Locate the cell with the specified text and output its (X, Y) center coordinate. 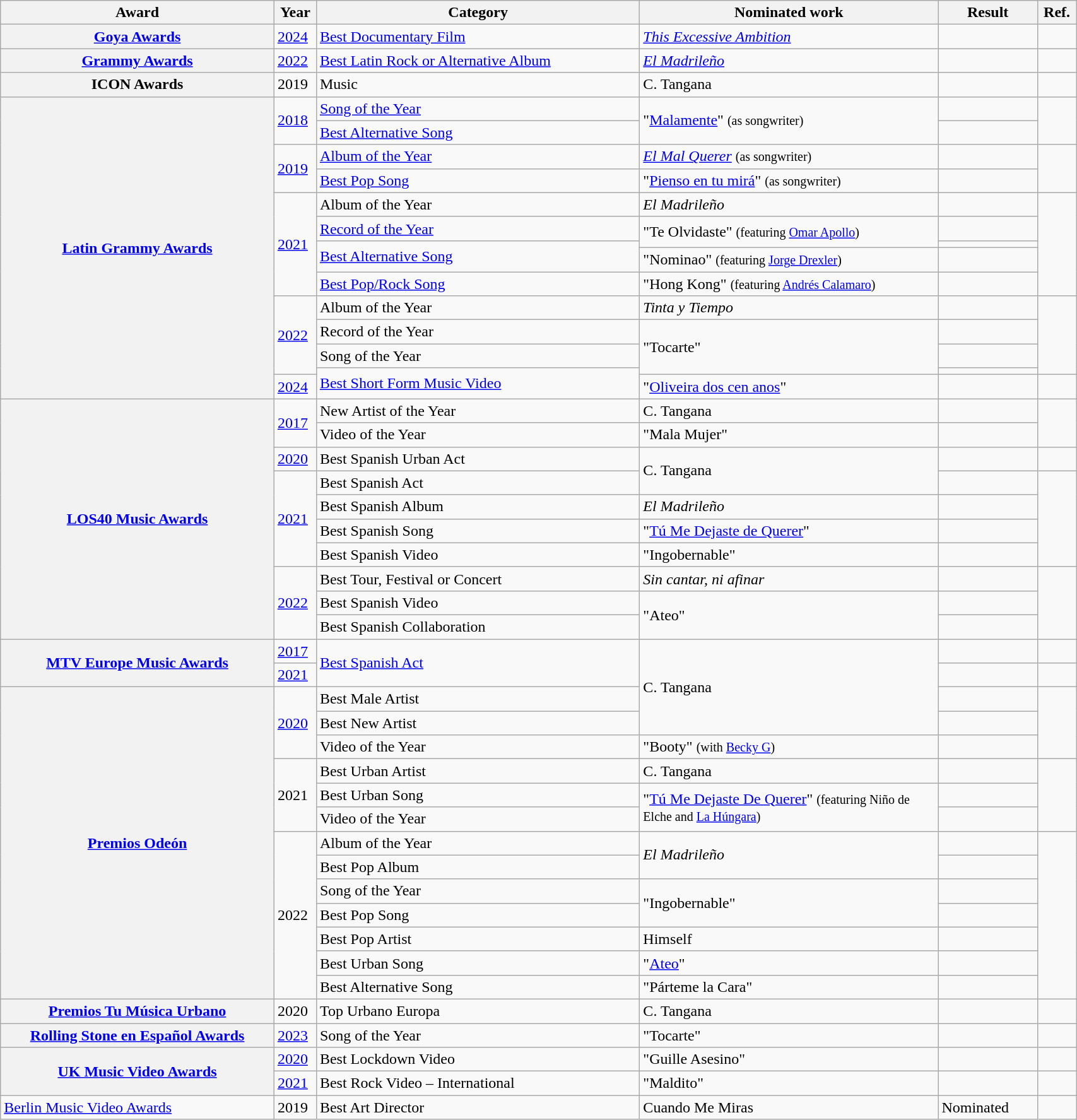
Tinta y Tiempo (789, 308)
Top Urbano Europa (478, 1011)
Best Latin Rock or Alternative Album (478, 61)
Best Pop Album (478, 867)
Goya Awards (138, 37)
"Maldito" (789, 1083)
Music (478, 85)
Best Pop Artist (478, 939)
Nominated (988, 1107)
Premios Tu Música Urbano (138, 1011)
Award (138, 13)
"Pienso en tu mirá" (as songwriter) (789, 180)
2023 (295, 1035)
El Mal Querer (as songwriter) (789, 156)
Best Spanish Song (478, 531)
Best Short Form Music Video (478, 384)
Nominated work (789, 13)
"Te Olvidaste" (featuring Omar Apollo) (789, 232)
"Tú Me Dejaste de Querer" (789, 531)
Best Rock Video – International (478, 1083)
Best Documentary Film (478, 37)
LOS40 Music Awards (138, 519)
Best Art Director (478, 1107)
Himself (789, 939)
Category (478, 13)
"Oliveira dos cen anos" (789, 387)
"Mala Mujer" (789, 435)
Grammy Awards (138, 61)
Best Male Artist (478, 699)
"Booty" (with Becky G) (789, 747)
Premios Odeón (138, 843)
New Artist of the Year (478, 411)
Result (988, 13)
"Tú Me Dejaste De Querer" (featuring Niño de Elche and La Húngara) (789, 807)
Cuando Me Miras (789, 1107)
"Hong Kong" (featuring Andrés Calamaro) (789, 283)
Best Spanish Album (478, 507)
Best New Artist (478, 723)
Best Urban Artist (478, 771)
UK Music Video Awards (138, 1071)
Rolling Stone en Español Awards (138, 1035)
Best Spanish Urban Act (478, 459)
Sin cantar, ni afinar (789, 579)
"Nominao" (featuring Jorge Drexler) (789, 259)
"Malamente" (as songwriter) (789, 121)
Best Spanish Collaboration (478, 627)
"Guille Asesino" (789, 1059)
ICON Awards (138, 85)
This Excessive Ambition (789, 37)
"Párteme la Cara" (789, 987)
2018 (295, 121)
Year (295, 13)
Latin Grammy Awards (138, 247)
Best Pop/Rock Song (478, 283)
Ref. (1057, 13)
MTV Europe Music Awards (138, 663)
Best Lockdown Video (478, 1059)
Berlin Music Video Awards (138, 1107)
Best Tour, Festival or Concert (478, 579)
